Search for the cell housing the specified text and yield its (X, Y) center coordinate. 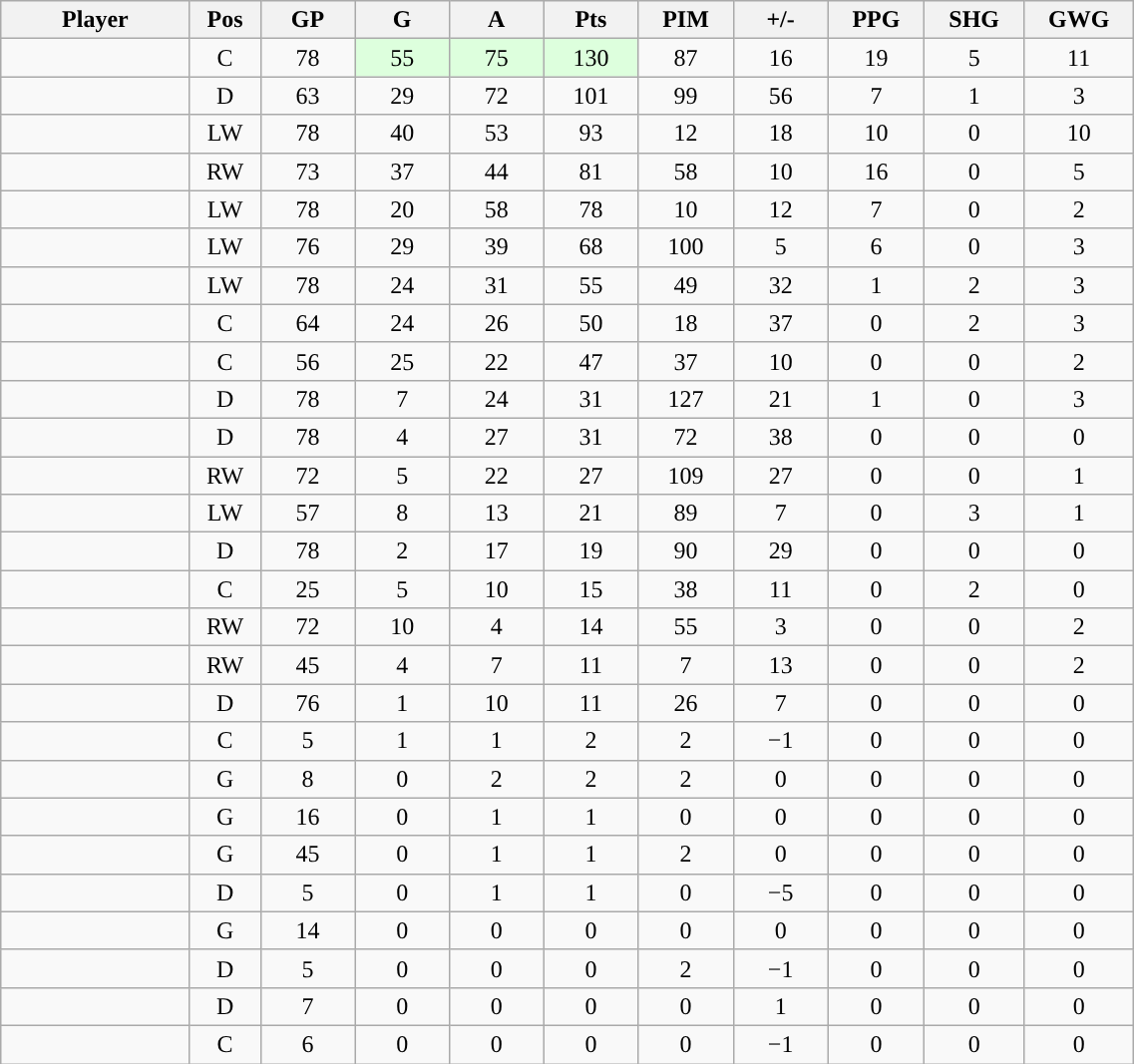
39 (497, 247)
PPG (876, 20)
Pos (225, 20)
44 (497, 172)
+/- (780, 20)
81 (590, 172)
57 (307, 514)
73 (307, 172)
100 (686, 247)
49 (686, 285)
127 (686, 399)
89 (686, 514)
99 (686, 96)
63 (307, 96)
64 (307, 323)
101 (590, 96)
40 (403, 134)
GP (307, 20)
Pts (590, 20)
15 (590, 589)
90 (686, 551)
53 (497, 134)
20 (403, 209)
109 (686, 476)
75 (497, 58)
50 (590, 323)
Player (96, 20)
87 (686, 58)
32 (780, 285)
68 (590, 247)
−5 (780, 892)
130 (590, 58)
PIM (686, 20)
93 (590, 134)
GWG (1078, 20)
47 (590, 361)
SHG (974, 20)
17 (497, 551)
A (497, 20)
